Pinpoint the cell where the given text exists, returning its (x, y) midpoint coordinate. 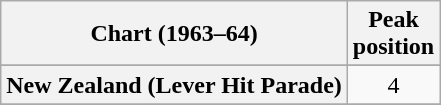
New Zealand (Lever Hit Parade) (174, 85)
Chart (1963–64) (174, 34)
4 (393, 85)
Peakposition (393, 34)
